Extract the [x, y] coordinate from the center of the cell holding the provided text.  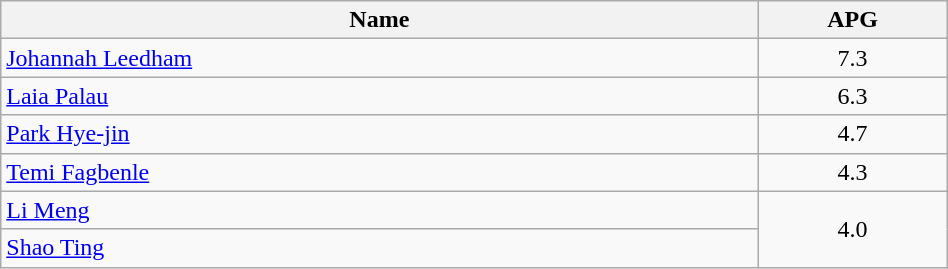
Johannah Leedham [380, 58]
Name [380, 20]
4.3 [852, 172]
7.3 [852, 58]
Shao Ting [380, 248]
4.7 [852, 134]
Laia Palau [380, 96]
Li Meng [380, 210]
4.0 [852, 229]
Temi Fagbenle [380, 172]
APG [852, 20]
Park Hye-jin [380, 134]
6.3 [852, 96]
